For the text-containing cell, return its midpoint in [x, y] coordinate format. 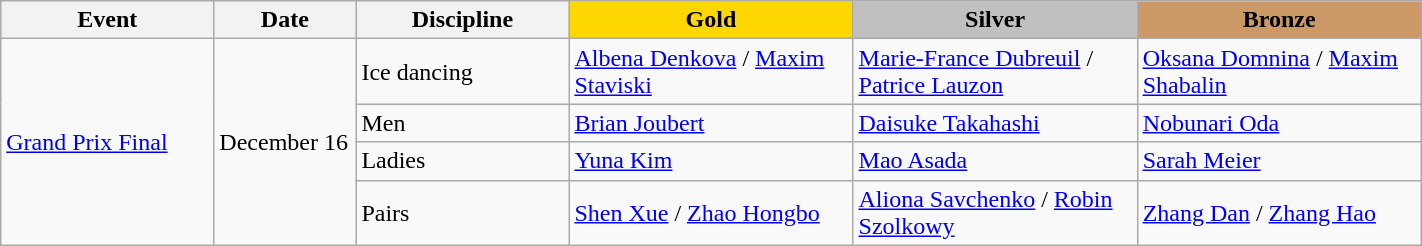
Nobunari Oda [1279, 123]
Pairs [462, 212]
Men [462, 123]
Date [285, 20]
Grand Prix Final [108, 142]
Marie-France Dubreuil / Patrice Lauzon [995, 72]
Daisuke Takahashi [995, 123]
Albena Denkova / Maxim Staviski [711, 72]
Gold [711, 20]
Event [108, 20]
Aliona Savchenko / Robin Szolkowy [995, 212]
Shen Xue / Zhao Hongbo [711, 212]
Ladies [462, 161]
Ice dancing [462, 72]
December 16 [285, 142]
Discipline [462, 20]
Yuna Kim [711, 161]
Oksana Domnina / Maxim Shabalin [1279, 72]
Bronze [1279, 20]
Sarah Meier [1279, 161]
Silver [995, 20]
Mao Asada [995, 161]
Brian Joubert [711, 123]
Zhang Dan / Zhang Hao [1279, 212]
